Search for the cell housing the specified text and yield its [X, Y] center coordinate. 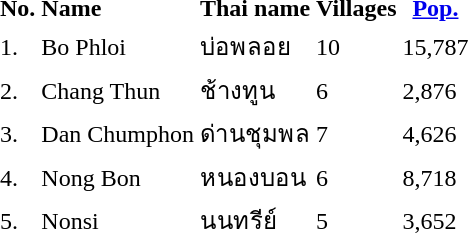
ด่านชุมพล [256, 134]
7 [356, 134]
10 [356, 46]
ช้างทูน [256, 90]
หนองบอน [256, 177]
บ่อพลอย [256, 46]
Dan Chumphon [118, 134]
Bo Phloi [118, 46]
Nong Bon [118, 177]
Chang Thun [118, 90]
